Identify which cell holds the provided text, then report its (X, Y) central coordinate. 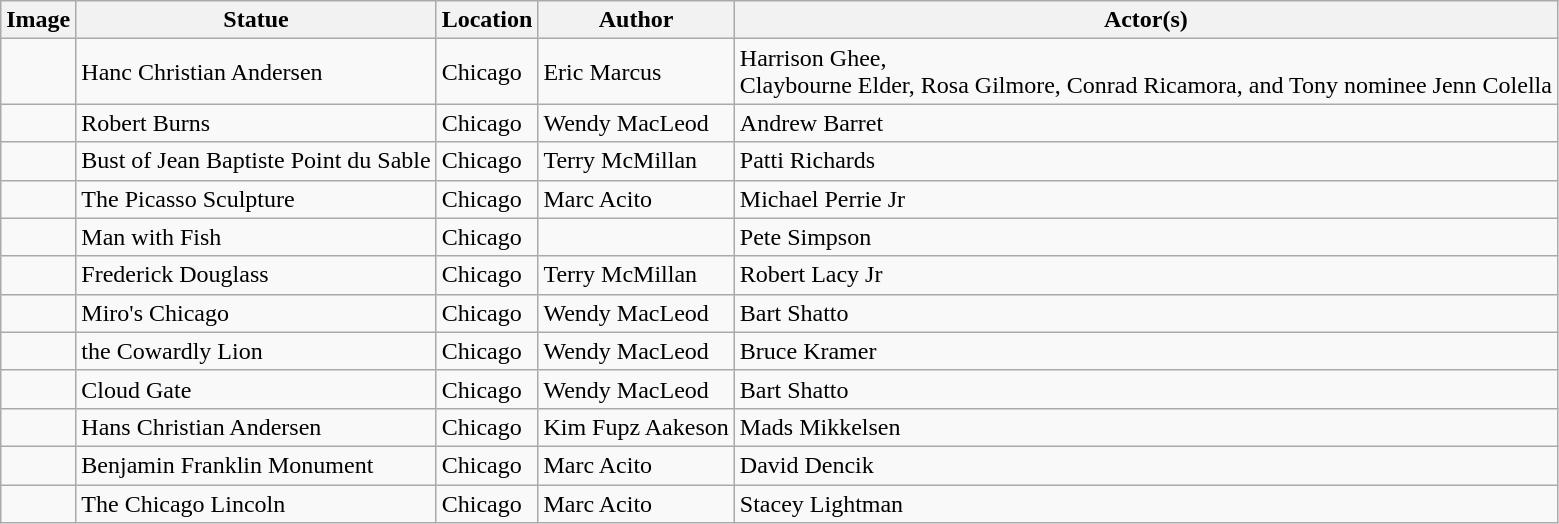
Michael Perrie Jr (1146, 199)
Hanc Christian Andersen (256, 72)
Robert Lacy Jr (1146, 275)
Author (636, 20)
Benjamin Franklin Monument (256, 465)
Patti Richards (1146, 161)
Man with Fish (256, 237)
Pete Simpson (1146, 237)
Image (38, 20)
Actor(s) (1146, 20)
Miro's Chicago (256, 313)
Robert Burns (256, 123)
Location (487, 20)
Hans Christian Andersen (256, 427)
David Dencik (1146, 465)
Bust of Jean Baptiste Point du Sable (256, 161)
the Cowardly Lion (256, 351)
Statue (256, 20)
Kim Fupz Aakeson (636, 427)
Eric Marcus (636, 72)
Andrew Barret (1146, 123)
Stacey Lightman (1146, 503)
The Picasso Sculpture (256, 199)
Harrison Ghee,Claybourne Elder, Rosa Gilmore, Conrad Ricamora, and Tony nominee Jenn Colella (1146, 72)
Frederick Douglass (256, 275)
Cloud Gate (256, 389)
The Chicago Lincoln (256, 503)
Mads Mikkelsen (1146, 427)
Bruce Kramer (1146, 351)
